Scan for the cell matching the given text and deliver its [X, Y] coordinate at center. 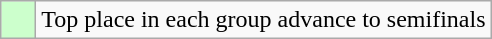
Top place in each group advance to semifinals [264, 20]
